Scan for the cell matching the given text and deliver its [x, y] coordinate at center. 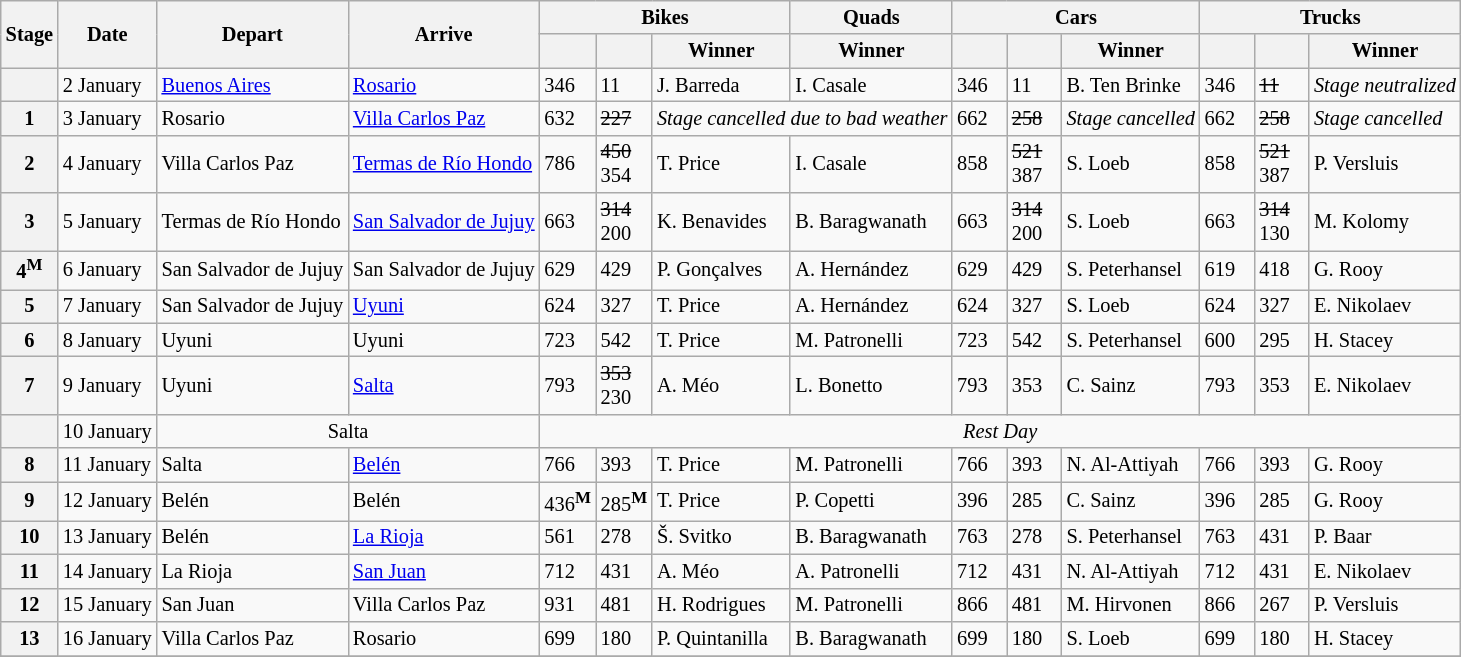
P. Copetti [871, 502]
353230 [624, 386]
1 [30, 118]
K. Benavides [721, 222]
Date [108, 34]
9 January [108, 386]
Stage neutralized [1385, 85]
295 [1282, 340]
7 January [108, 306]
7 [30, 386]
6 [30, 340]
J. Barreda [721, 85]
4 January [108, 164]
Depart [252, 34]
12 January [108, 502]
Cars [1076, 17]
Arrive [444, 34]
P. Quintanilla [721, 638]
Trucks [1330, 17]
314130 [1282, 222]
8 [30, 465]
Š. Svitko [721, 537]
561 [567, 537]
13 [30, 638]
Bikes [664, 17]
Buenos Aires [252, 85]
5 [30, 306]
Quads [871, 17]
M. Hirvonen [1131, 605]
2 [30, 164]
Rest Day [1000, 431]
12 [30, 605]
10 January [108, 431]
13 January [108, 537]
15 January [108, 605]
600 [1228, 340]
619 [1228, 270]
267 [1282, 605]
10 [30, 537]
H. Rodrigues [721, 605]
418 [1282, 270]
5 January [108, 222]
9 [30, 502]
632 [567, 118]
11 January [108, 465]
4M [30, 270]
227 [624, 118]
931 [567, 605]
3 [30, 222]
8 January [108, 340]
B. Ten Brinke [1131, 85]
Stage [30, 34]
3 January [108, 118]
14 January [108, 571]
16 January [108, 638]
M. Kolomy [1385, 222]
450354 [624, 164]
P. Gonçalves [721, 270]
6 January [108, 270]
A. Patronelli [871, 571]
786 [567, 164]
285M [624, 502]
P. Baar [1385, 537]
2 January [108, 85]
Stage cancelled due to bad weather [802, 118]
L. Bonetto [871, 386]
436M [567, 502]
